Scan for the cell matching the given text and deliver its (X, Y) coordinate at center. 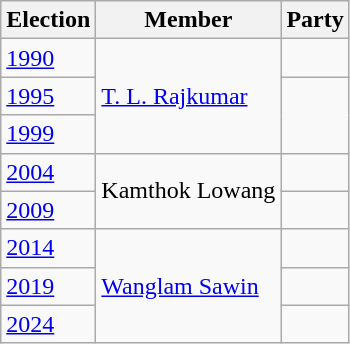
1995 (48, 96)
2019 (48, 286)
1999 (48, 134)
Wanglam Sawin (188, 286)
Kamthok Lowang (188, 191)
2024 (48, 324)
Member (188, 20)
2014 (48, 248)
1990 (48, 58)
Election (48, 20)
T. L. Rajkumar (188, 96)
2004 (48, 172)
2009 (48, 210)
Party (315, 20)
